Find where the given text appears and provide that cell's center as [X, Y] coordinate. 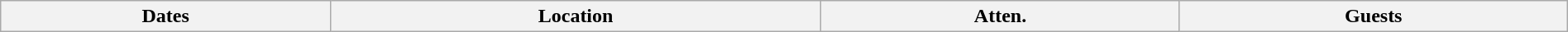
Dates [165, 16]
Atten. [1001, 16]
Guests [1373, 16]
Location [576, 16]
